Search for the cell housing the specified text and yield its (x, y) center coordinate. 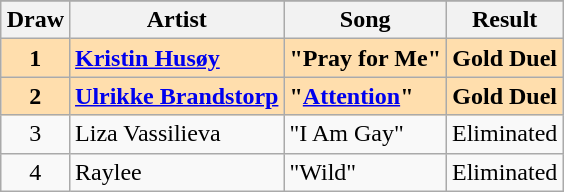
Draw (35, 20)
"Attention" (366, 96)
Artist (177, 20)
Song (366, 20)
"Pray for Me" (366, 58)
"I Am Gay" (366, 134)
Result (504, 20)
Ulrikke Brandstorp (177, 96)
Liza Vassilieva (177, 134)
"Wild" (366, 172)
2 (35, 96)
4 (35, 172)
Raylee (177, 172)
1 (35, 58)
Kristin Husøy (177, 58)
3 (35, 134)
